Locate the cell with the specified text and output its (X, Y) center coordinate. 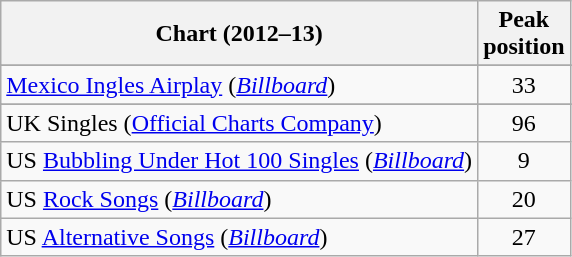
UK Singles (Official Charts Company) (240, 123)
96 (524, 123)
US Alternative Songs (Billboard) (240, 237)
US Bubbling Under Hot 100 Singles (Billboard) (240, 161)
20 (524, 199)
Peakposition (524, 34)
Chart (2012–13) (240, 34)
27 (524, 237)
33 (524, 85)
Mexico Ingles Airplay (Billboard) (240, 85)
US Rock Songs (Billboard) (240, 199)
9 (524, 161)
